Find where the given text appears and provide that cell's center as [X, Y] coordinate. 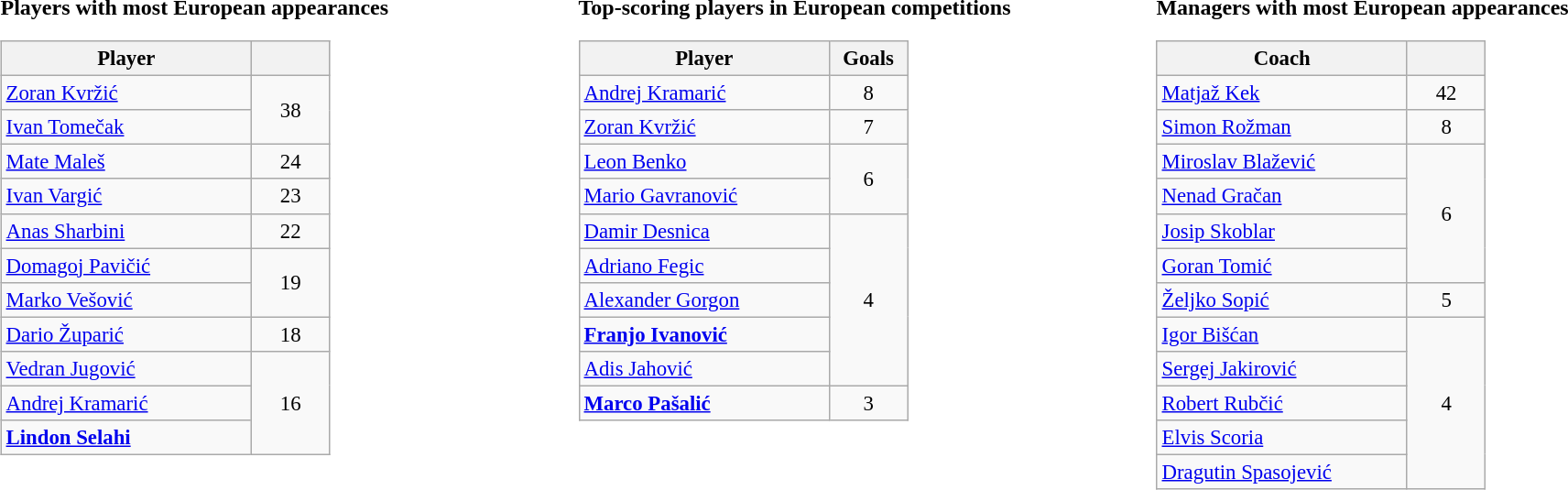
5 [1446, 299]
Adriano Fegic [703, 266]
Josip Skoblar [1282, 231]
Dragutin Spasojević [1282, 472]
Vedran Jugović [126, 368]
7 [868, 127]
Dario Župarić [126, 334]
Leon Benko [703, 162]
Ivan Tomečak [126, 127]
Anas Sharbini [126, 231]
Alexander Gorgon [703, 299]
42 [1446, 93]
Goals [868, 59]
Damir Desnica [703, 231]
Miroslav Blažević [1282, 162]
3 [868, 403]
24 [290, 162]
Nenad Gračan [1282, 196]
Sergej Jakirović [1282, 368]
Robert Rubčić [1282, 403]
Coach [1282, 59]
Franjo Ivanović [703, 334]
22 [290, 231]
19 [290, 282]
Marco Pašalić [703, 403]
Ivan Vargić [126, 196]
16 [290, 403]
Mario Gavranović [703, 196]
Mate Maleš [126, 162]
Domagoj Pavičić [126, 266]
Marko Vešović [126, 299]
Elvis Scoria [1282, 438]
Željko Sopić [1282, 299]
Matjaž Kek [1282, 93]
Igor Bišćan [1282, 334]
23 [290, 196]
Lindon Selahi [126, 438]
Simon Rožman [1282, 127]
Adis Jahović [703, 368]
38 [290, 110]
Goran Tomić [1282, 266]
18 [290, 334]
